Find where the given text appears and provide that cell's center as (x, y) coordinate. 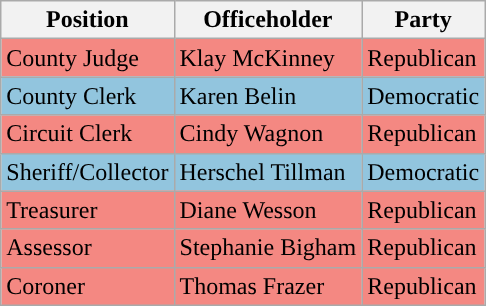
Assessor (88, 248)
Sheriff/Collector (88, 172)
Herschel Tillman (268, 172)
County Clerk (88, 96)
Klay McKinney (268, 58)
Officeholder (268, 20)
Circuit Clerk (88, 134)
Position (88, 20)
Coroner (88, 286)
Diane Wesson (268, 210)
Party (424, 20)
County Judge (88, 58)
Thomas Frazer (268, 286)
Karen Belin (268, 96)
Treasurer (88, 210)
Stephanie Bigham (268, 248)
Cindy Wagnon (268, 134)
